Output the [X, Y] coordinate of the center of the cell containing the given text.  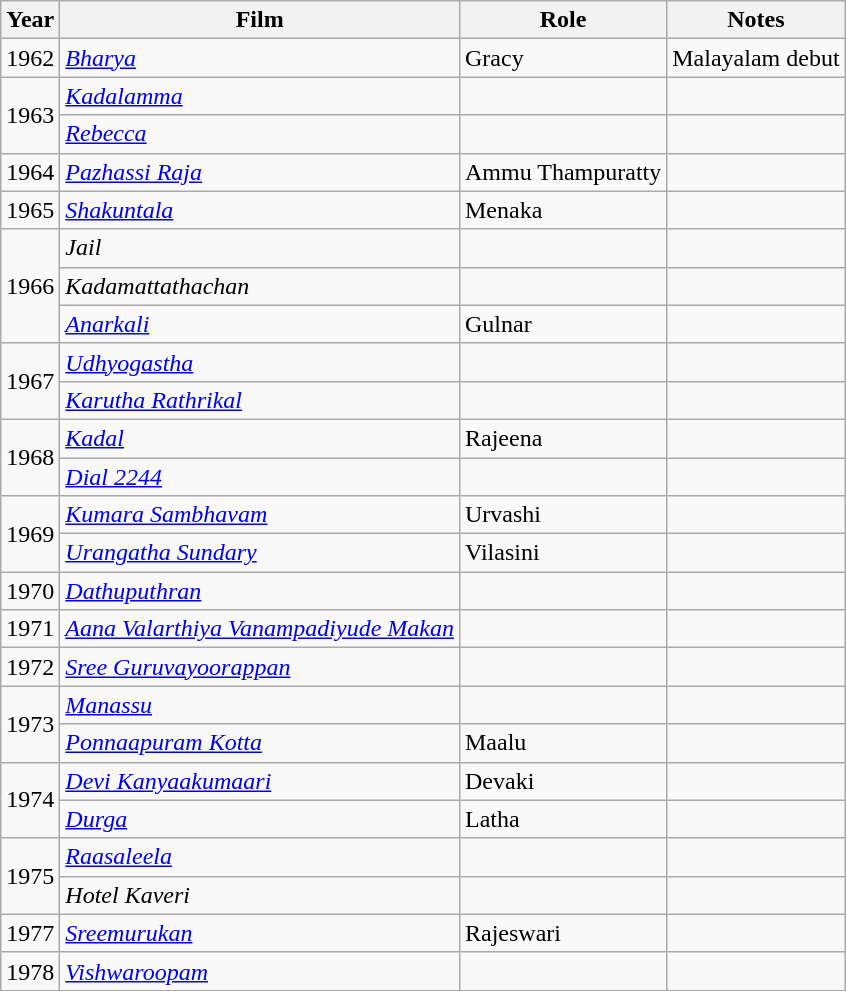
Malayalam debut [756, 58]
Maalu [562, 743]
1971 [30, 629]
1963 [30, 115]
Udhyogastha [260, 362]
Dial 2244 [260, 477]
Urvashi [562, 515]
Durga [260, 819]
Gulnar [562, 324]
1974 [30, 800]
1967 [30, 381]
Jail [260, 248]
1969 [30, 534]
Shakuntala [260, 210]
Vishwaroopam [260, 971]
Kadal [260, 438]
Film [260, 20]
1972 [30, 667]
Devi Kanyaakumaari [260, 781]
Sreemurukan [260, 933]
Karutha Rathrikal [260, 400]
Devaki [562, 781]
Ammu Thampuratty [562, 172]
Manassu [260, 705]
Menaka [562, 210]
1966 [30, 286]
Raasaleela [260, 857]
1975 [30, 876]
Year [30, 20]
1973 [30, 724]
1978 [30, 971]
1968 [30, 457]
Vilasini [562, 553]
Kadalamma [260, 96]
Sree Guruvayoorappan [260, 667]
1964 [30, 172]
Hotel Kaveri [260, 895]
Urangatha Sundary [260, 553]
Rajeswari [562, 933]
Pazhassi Raja [260, 172]
1970 [30, 591]
Gracy [562, 58]
Role [562, 20]
Rajeena [562, 438]
Ponnaapuram Kotta [260, 743]
Anarkali [260, 324]
Latha [562, 819]
Kumara Sambhavam [260, 515]
Dathuputhran [260, 591]
Aana Valarthiya Vanampadiyude Makan [260, 629]
Kadamattathachan [260, 286]
Bharya [260, 58]
1977 [30, 933]
1962 [30, 58]
Notes [756, 20]
Rebecca [260, 134]
1965 [30, 210]
